Scan for the cell matching the given text and deliver its [X, Y] coordinate at center. 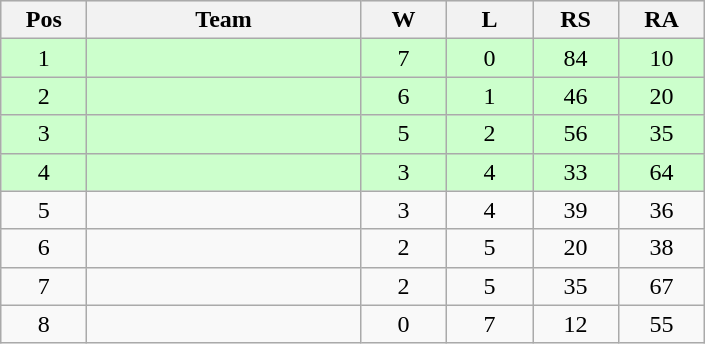
39 [575, 210]
10 [662, 58]
RS [575, 20]
8 [44, 324]
84 [575, 58]
46 [575, 96]
38 [662, 248]
Pos [44, 20]
12 [575, 324]
W [403, 20]
Team [224, 20]
36 [662, 210]
55 [662, 324]
L [489, 20]
67 [662, 286]
64 [662, 172]
56 [575, 134]
33 [575, 172]
RA [662, 20]
